Find where the given text appears and provide that cell's center as [x, y] coordinate. 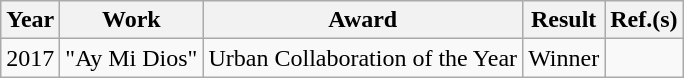
Award [363, 20]
Work [132, 20]
Winner [564, 58]
Year [30, 20]
Ref.(s) [644, 20]
Result [564, 20]
2017 [30, 58]
"Ay Mi Dios" [132, 58]
Urban Collaboration of the Year [363, 58]
